Provide the (x, y) coordinate of the cell's center where the given text is located.  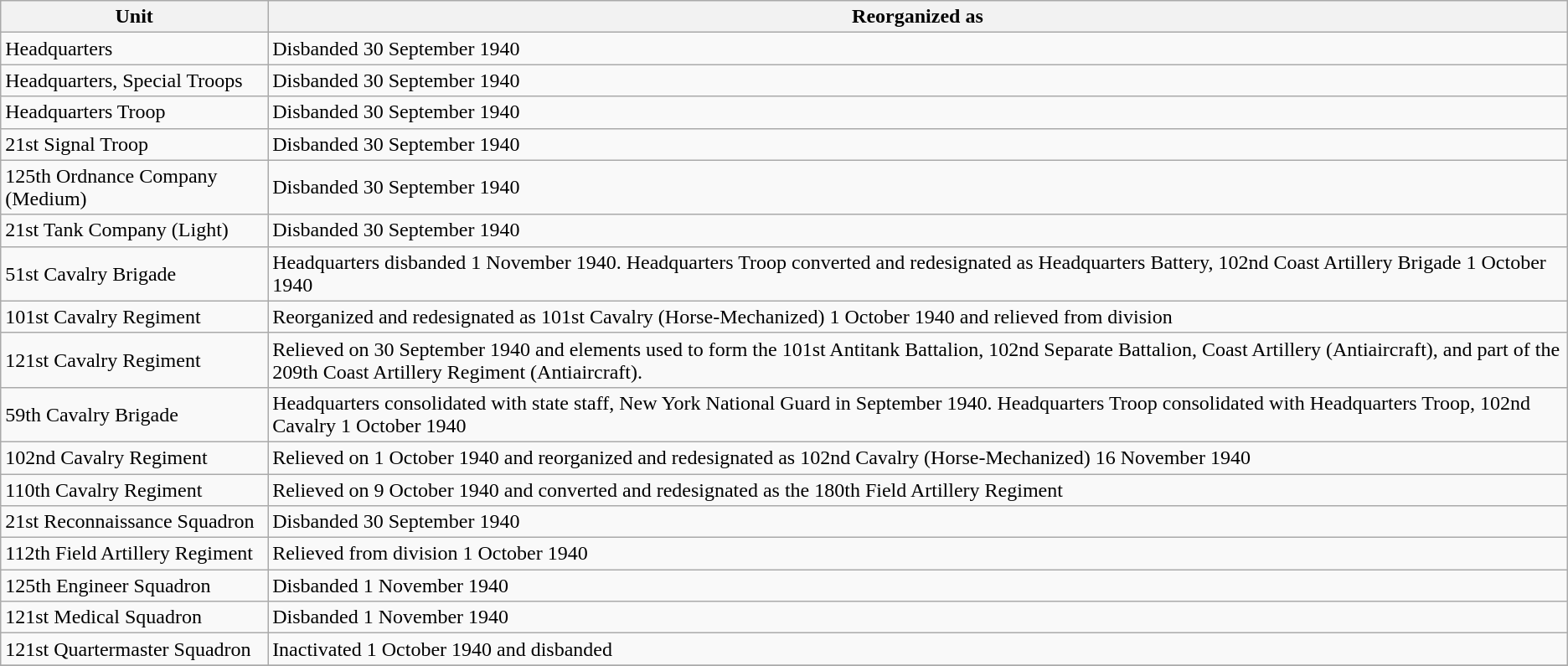
Relieved on 9 October 1940 and converted and redesignated as the 180th Field Artillery Regiment (918, 490)
101st Cavalry Regiment (134, 317)
Headquarters Troop (134, 112)
51st Cavalry Brigade (134, 273)
112th Field Artillery Regiment (134, 554)
Reorganized and redesignated as 101st Cavalry (Horse-Mechanized) 1 October 1940 and relieved from division (918, 317)
21st Signal Troop (134, 144)
121st Cavalry Regiment (134, 360)
125th Ordnance Company (Medium) (134, 188)
Headquarters, Special Troops (134, 80)
102nd Cavalry Regiment (134, 457)
125th Engineer Squadron (134, 586)
Relieved from division 1 October 1940 (918, 554)
110th Cavalry Regiment (134, 490)
Reorganized as (918, 17)
Unit (134, 17)
Relieved on 1 October 1940 and reorganized and redesignated as 102nd Cavalry (Horse-Mechanized) 16 November 1940 (918, 457)
21st Reconnaissance Squadron (134, 522)
21st Tank Company (Light) (134, 230)
Headquarters (134, 49)
59th Cavalry Brigade (134, 414)
121st Quartermaster Squadron (134, 649)
Inactivated 1 October 1940 and disbanded (918, 649)
121st Medical Squadron (134, 617)
